Output the [X, Y] coordinate of the center of the cell containing the given text.  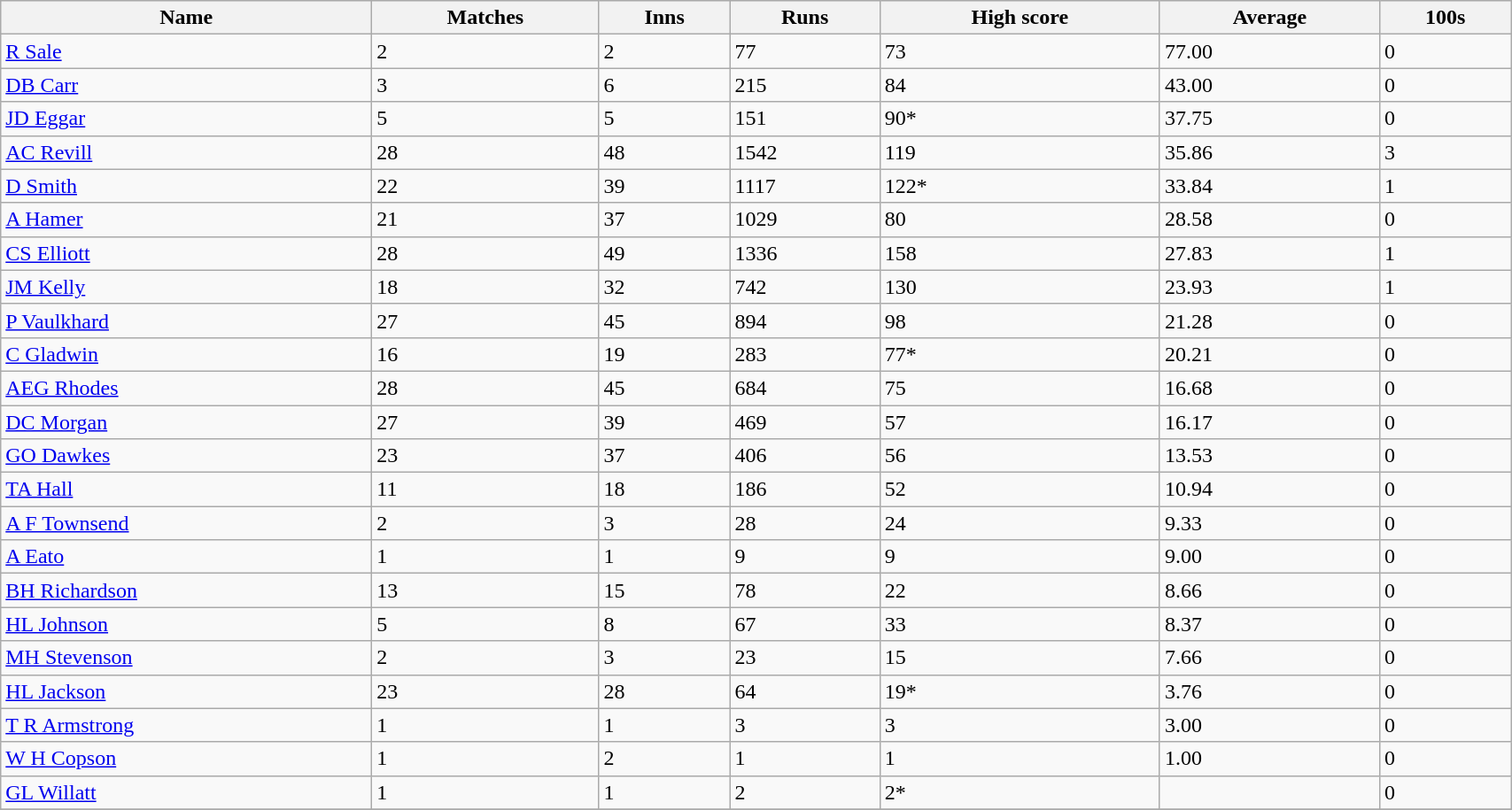
119 [1020, 152]
215 [804, 85]
8.37 [1269, 624]
8 [664, 624]
1.00 [1269, 759]
684 [804, 388]
16.68 [1269, 388]
32 [664, 287]
DB Carr [186, 85]
AC Revill [186, 152]
CS Elliott [186, 253]
3.00 [1269, 725]
90* [1020, 119]
11 [485, 490]
13.53 [1269, 456]
10.94 [1269, 490]
D Smith [186, 186]
33 [1020, 624]
78 [804, 590]
JM Kelly [186, 287]
16.17 [1269, 422]
80 [1020, 220]
Matches [485, 18]
DC Morgan [186, 422]
742 [804, 287]
R Sale [186, 51]
48 [664, 152]
1542 [804, 152]
469 [804, 422]
8.66 [1269, 590]
283 [804, 354]
T R Armstrong [186, 725]
21 [485, 220]
57 [1020, 422]
122* [1020, 186]
1117 [804, 186]
A F Townsend [186, 523]
20.21 [1269, 354]
13 [485, 590]
MH Stevenson [186, 658]
84 [1020, 85]
7.66 [1269, 658]
C Gladwin [186, 354]
Runs [804, 18]
77* [1020, 354]
9.33 [1269, 523]
6 [664, 85]
P Vaulkhard [186, 320]
158 [1020, 253]
67 [804, 624]
Name [186, 18]
Average [1269, 18]
52 [1020, 490]
894 [804, 320]
77 [804, 51]
33.84 [1269, 186]
16 [485, 354]
HL Jackson [186, 691]
JD Eggar [186, 119]
A Eato [186, 557]
35.86 [1269, 152]
77.00 [1269, 51]
406 [804, 456]
49 [664, 253]
GO Dawkes [186, 456]
130 [1020, 287]
98 [1020, 320]
9.00 [1269, 557]
3.76 [1269, 691]
23.93 [1269, 287]
37.75 [1269, 119]
1336 [804, 253]
100s [1446, 18]
73 [1020, 51]
Inns [664, 18]
A Hamer [186, 220]
AEG Rhodes [186, 388]
75 [1020, 388]
High score [1020, 18]
TA Hall [186, 490]
21.28 [1269, 320]
W H Copson [186, 759]
GL Willatt [186, 792]
43.00 [1269, 85]
27.83 [1269, 253]
24 [1020, 523]
28.58 [1269, 220]
2* [1020, 792]
1029 [804, 220]
BH Richardson [186, 590]
64 [804, 691]
56 [1020, 456]
19* [1020, 691]
19 [664, 354]
186 [804, 490]
151 [804, 119]
HL Johnson [186, 624]
